Find where the given text appears and provide that cell's center as [x, y] coordinate. 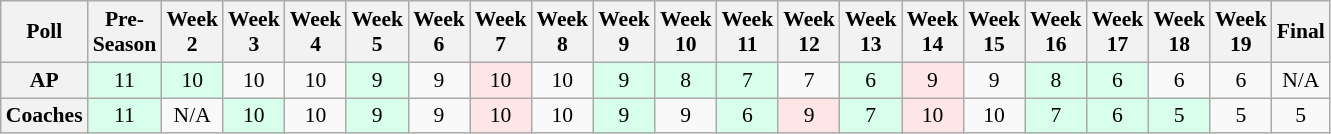
Week13 [871, 32]
Week4 [316, 32]
Week5 [377, 32]
Week15 [994, 32]
Coaches [44, 116]
Week3 [254, 32]
Pre-Season [125, 32]
Week9 [624, 32]
Poll [44, 32]
Week7 [501, 32]
Week18 [1179, 32]
Week2 [192, 32]
Week14 [933, 32]
Week6 [439, 32]
AP [44, 80]
Week19 [1241, 32]
Week16 [1056, 32]
Week11 [748, 32]
Week12 [809, 32]
Week10 [686, 32]
Week17 [1118, 32]
Week8 [562, 32]
Final [1301, 32]
